Search for the cell housing the specified text and yield its [X, Y] center coordinate. 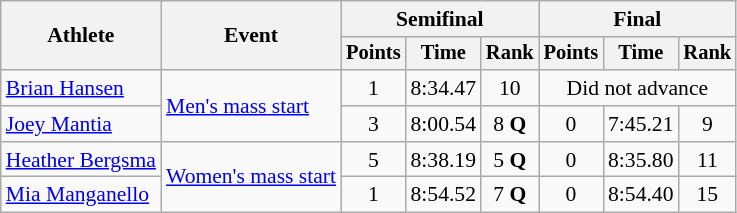
7 Q [510, 195]
7:45.21 [640, 124]
Mia Manganello [81, 195]
9 [707, 124]
Event [251, 36]
8 Q [510, 124]
8:54.52 [444, 195]
10 [510, 88]
15 [707, 195]
11 [707, 160]
Heather Bergsma [81, 160]
3 [373, 124]
5 [373, 160]
Joey Mantia [81, 124]
Athlete [81, 36]
5 Q [510, 160]
8:54.40 [640, 195]
8:38.19 [444, 160]
Brian Hansen [81, 88]
Women's mass start [251, 178]
Semifinal [440, 19]
Did not advance [638, 88]
8:00.54 [444, 124]
8:35.80 [640, 160]
8:34.47 [444, 88]
Final [638, 19]
Men's mass start [251, 106]
